Locate the cell with the specified text and output its [x, y] center coordinate. 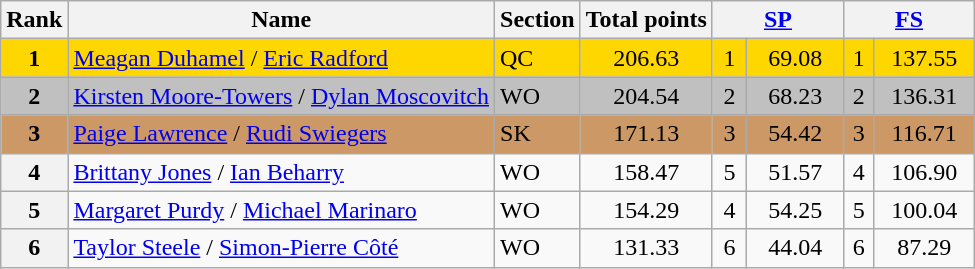
44.04 [796, 248]
Rank [34, 20]
FS [910, 20]
SK [538, 134]
51.57 [796, 172]
171.13 [646, 134]
Kirsten Moore-Towers / Dylan Moscovitch [282, 96]
68.23 [796, 96]
136.31 [924, 96]
Taylor Steele / Simon-Pierre Côté [282, 248]
QC [538, 58]
87.29 [924, 248]
100.04 [924, 210]
137.55 [924, 58]
Paige Lawrence / Rudi Swiegers [282, 134]
116.71 [924, 134]
206.63 [646, 58]
204.54 [646, 96]
Name [282, 20]
54.25 [796, 210]
Total points [646, 20]
Brittany Jones / Ian Beharry [282, 172]
158.47 [646, 172]
154.29 [646, 210]
106.90 [924, 172]
SP [778, 20]
Meagan Duhamel / Eric Radford [282, 58]
54.42 [796, 134]
Margaret Purdy / Michael Marinaro [282, 210]
Section [538, 20]
131.33 [646, 248]
69.08 [796, 58]
